Pinpoint the cell where the given text exists, returning its (x, y) midpoint coordinate. 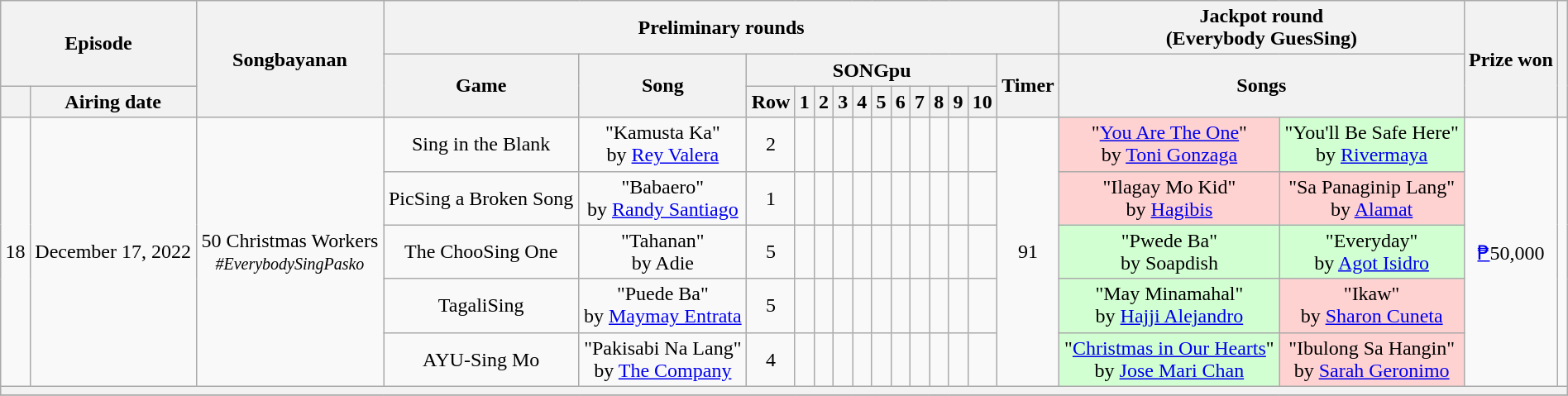
8 (939, 102)
"Pwede Ba"by Soapdish (1169, 251)
"Ilagay Mo Kid"by Hagibis (1169, 198)
"May Minamahal"by Hajji Alejandro (1169, 306)
PicSing a Broken Song (481, 198)
₱50,000 (1511, 251)
Sing in the Blank (481, 144)
"Sa Panaginip Lang"by Alamat (1371, 198)
Airing date (112, 102)
91 (1027, 251)
"Puede Ba"by Maymay Entrata (663, 306)
Jackpot round(Everybody GuesSing) (1262, 28)
Episode (98, 43)
Songs (1262, 86)
Row (771, 102)
"Christmas in Our Hearts"by Jose Mari Chan (1169, 359)
"Tahanan"by Adie (663, 251)
Timer (1027, 86)
SONGpu (872, 70)
Songbayanan (289, 60)
Preliminary rounds (721, 28)
"You Are The One"by Toni Gonzaga (1169, 144)
10 (982, 102)
"Babaero"by Randy Santiago (663, 198)
"Ibulong Sa Hangin"by Sarah Geronimo (1371, 359)
"Kamusta Ka"by Rey Valera (663, 144)
Song (663, 86)
9 (958, 102)
December 17, 2022 (112, 251)
6 (900, 102)
The ChooSing One (481, 251)
7 (920, 102)
18 (15, 251)
TagaliSing (481, 306)
50 Christmas Workers#EverybodySingPasko (289, 251)
"Everyday"by Agot Isidro (1371, 251)
"Pakisabi Na Lang"by The Company (663, 359)
"You'll Be Safe Here"by Rivermaya (1371, 144)
Prize won (1511, 60)
AYU-Sing Mo (481, 359)
"Ikaw"by Sharon Cuneta (1371, 306)
Game (481, 86)
3 (844, 102)
